Return the (X, Y) coordinate for the center point of the cell that contains the specified text.  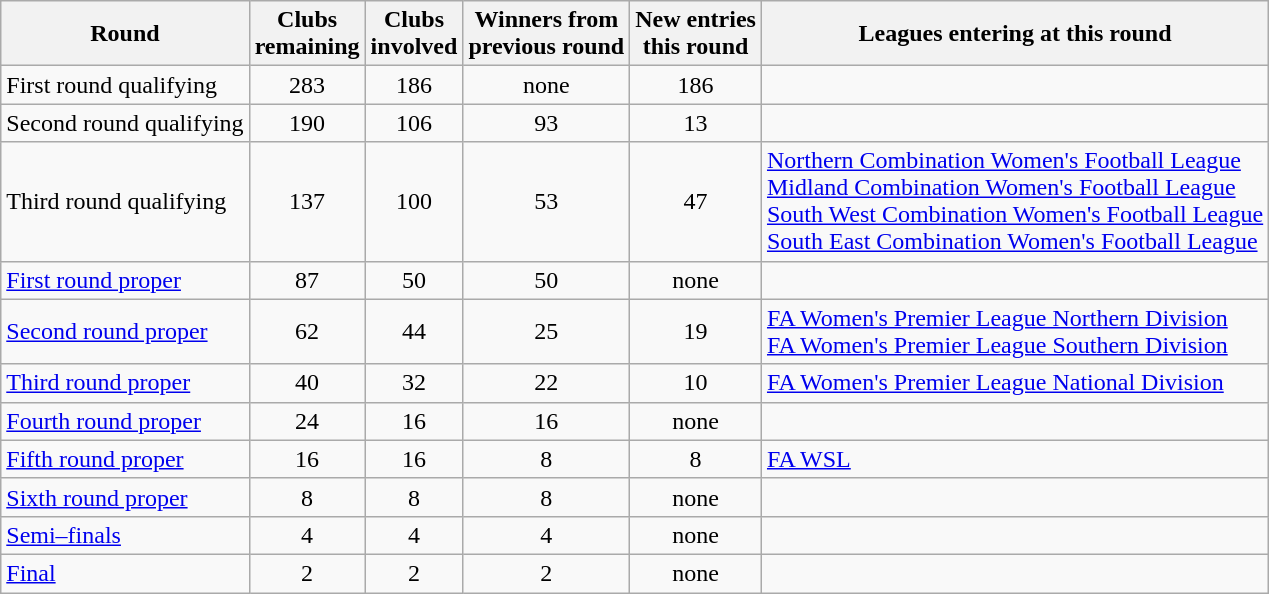
13 (696, 123)
53 (546, 202)
190 (307, 123)
40 (307, 383)
62 (307, 332)
Second round proper (125, 332)
22 (546, 383)
Clubsremaining (307, 34)
137 (307, 202)
32 (414, 383)
87 (307, 280)
FA Women's Premier League National Division (1014, 383)
First round qualifying (125, 85)
Third round proper (125, 383)
Leagues entering at this round (1014, 34)
FA WSL (1014, 459)
FA Women's Premier League Northern DivisionFA Women's Premier League Southern Division (1014, 332)
44 (414, 332)
24 (307, 421)
106 (414, 123)
93 (546, 123)
First round proper (125, 280)
25 (546, 332)
Second round qualifying (125, 123)
Round (125, 34)
Winners fromprevious round (546, 34)
Final (125, 573)
19 (696, 332)
Third round qualifying (125, 202)
Sixth round proper (125, 497)
Fifth round proper (125, 459)
47 (696, 202)
Semi–finals (125, 535)
Fourth round proper (125, 421)
10 (696, 383)
New entriesthis round (696, 34)
283 (307, 85)
100 (414, 202)
Clubsinvolved (414, 34)
